Determine the (X, Y) coordinate at the center of the cell enclosing the given text.  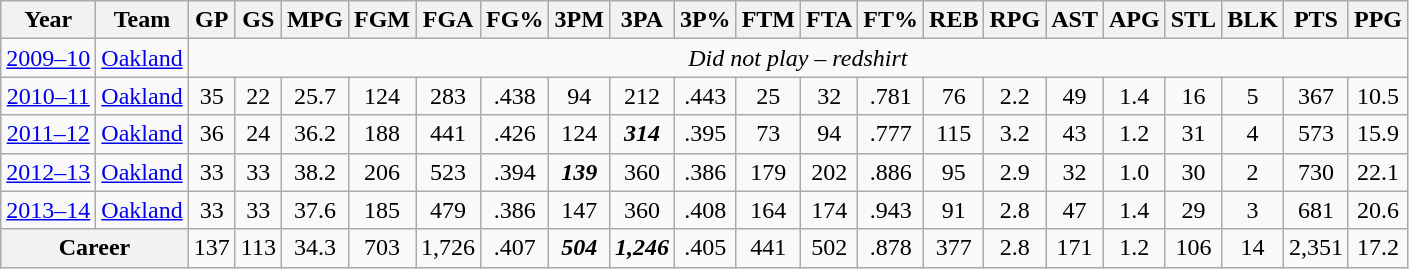
FGA (448, 20)
2,351 (1316, 248)
113 (258, 248)
377 (954, 248)
34.3 (314, 248)
24 (258, 134)
FG% (515, 20)
91 (954, 210)
2.2 (1015, 96)
2013–14 (48, 210)
1,246 (642, 248)
681 (1316, 210)
3.2 (1015, 134)
206 (382, 172)
36.2 (314, 134)
1.0 (1134, 172)
1,726 (448, 248)
171 (1075, 248)
.394 (515, 172)
22 (258, 96)
Team (142, 20)
Year (48, 20)
37.6 (314, 210)
314 (642, 134)
.781 (891, 96)
FTA (830, 20)
.438 (515, 96)
523 (448, 172)
FGM (382, 20)
Did not play – redshirt (798, 58)
17.2 (1378, 248)
147 (579, 210)
76 (954, 96)
20.6 (1378, 210)
PTS (1316, 20)
Career (94, 248)
31 (1193, 134)
.408 (705, 210)
29 (1193, 210)
38.2 (314, 172)
47 (1075, 210)
22.1 (1378, 172)
14 (1253, 248)
3PM (579, 20)
179 (768, 172)
185 (382, 210)
504 (579, 248)
15.9 (1378, 134)
2.9 (1015, 172)
.878 (891, 248)
573 (1316, 134)
STL (1193, 20)
FT% (891, 20)
.395 (705, 134)
2011–12 (48, 134)
95 (954, 172)
25.7 (314, 96)
174 (830, 210)
FTM (768, 20)
RPG (1015, 20)
30 (1193, 172)
2009–10 (48, 58)
283 (448, 96)
GP (212, 20)
.943 (891, 210)
2012–13 (48, 172)
164 (768, 210)
35 (212, 96)
73 (768, 134)
137 (212, 248)
10.5 (1378, 96)
43 (1075, 134)
BLK (1253, 20)
367 (1316, 96)
212 (642, 96)
.886 (891, 172)
GS (258, 20)
3PA (642, 20)
MPG (314, 20)
479 (448, 210)
730 (1316, 172)
16 (1193, 96)
703 (382, 248)
106 (1193, 248)
25 (768, 96)
36 (212, 134)
115 (954, 134)
202 (830, 172)
.405 (705, 248)
AST (1075, 20)
49 (1075, 96)
3P% (705, 20)
2 (1253, 172)
4 (1253, 134)
2010–11 (48, 96)
3 (1253, 210)
REB (954, 20)
.777 (891, 134)
5 (1253, 96)
APG (1134, 20)
502 (830, 248)
139 (579, 172)
PPG (1378, 20)
.426 (515, 134)
.443 (705, 96)
188 (382, 134)
.407 (515, 248)
